Capture the cell that displays the provided text and extract its (X, Y) central coordinate. 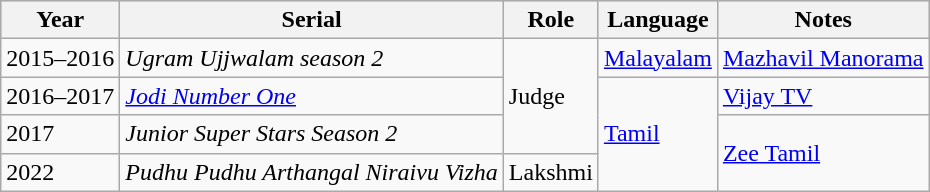
Vijay TV (823, 96)
Tamil (658, 134)
2017 (60, 134)
Junior Super Stars Season 2 (312, 134)
Notes (823, 20)
Role (550, 20)
2015–2016 (60, 58)
Ugram Ujjwalam season 2 (312, 58)
Lakshmi (550, 172)
Zee Tamil (823, 153)
Mazhavil Manorama (823, 58)
Jodi Number One (312, 96)
2022 (60, 172)
Pudhu Pudhu Arthangal Niraivu Vizha (312, 172)
Malayalam (658, 58)
Serial (312, 20)
Language (658, 20)
Judge (550, 96)
2016–2017 (60, 96)
Year (60, 20)
